Capture the cell that displays the provided text and extract its (x, y) central coordinate. 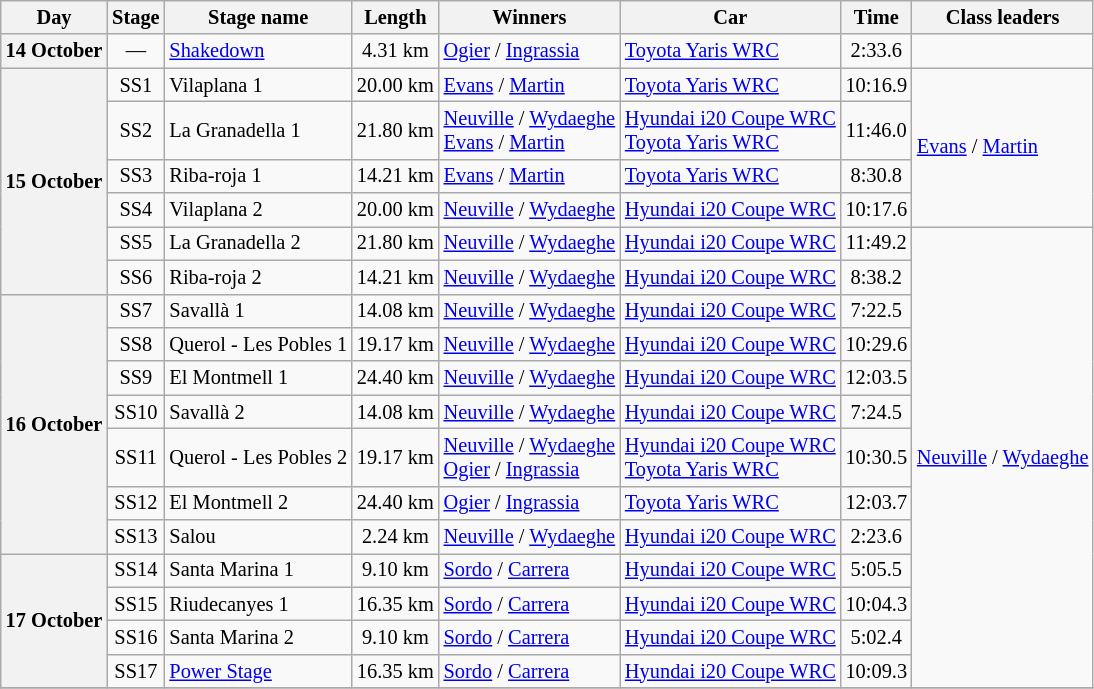
SS4 (136, 210)
Santa Marina 2 (258, 637)
7:22.5 (876, 311)
Car (730, 17)
Time (876, 17)
Riba-roja 2 (258, 277)
Vilaplana 2 (258, 210)
Stage name (258, 17)
5:02.4 (876, 637)
— (136, 51)
15 October (54, 181)
Stage (136, 17)
SS14 (136, 570)
Salou (258, 537)
Vilaplana 1 (258, 85)
La Granadella 2 (258, 243)
Santa Marina 1 (258, 570)
SS9 (136, 378)
10:16.9 (876, 85)
Riudecanyes 1 (258, 604)
10:29.6 (876, 344)
10:09.3 (876, 671)
Querol - Les Pobles 1 (258, 344)
12:03.7 (876, 503)
8:38.2 (876, 277)
10:30.5 (876, 457)
Querol - Les Pobles 2 (258, 457)
4.31 km (396, 51)
17 October (54, 620)
11:46.0 (876, 130)
Shakedown (258, 51)
SS3 (136, 176)
Day (54, 17)
8:30.8 (876, 176)
SS12 (136, 503)
Winners (530, 17)
La Granadella 1 (258, 130)
12:03.5 (876, 378)
16 October (54, 424)
7:24.5 (876, 412)
2:23.6 (876, 537)
SS10 (136, 412)
SS8 (136, 344)
Class leaders (1002, 17)
SS13 (136, 537)
5:05.5 (876, 570)
SS2 (136, 130)
Neuville / WydaegheOgier / Ingrassia (530, 457)
SS5 (136, 243)
SS16 (136, 637)
Savallà 1 (258, 311)
SS6 (136, 277)
Neuville / WydaegheEvans / Martin (530, 130)
10:04.3 (876, 604)
SS17 (136, 671)
10:17.6 (876, 210)
SS15 (136, 604)
Savallà 2 (258, 412)
Riba-roja 1 (258, 176)
14 October (54, 51)
SS11 (136, 457)
SS1 (136, 85)
Length (396, 17)
2.24 km (396, 537)
Power Stage (258, 671)
11:49.2 (876, 243)
SS7 (136, 311)
2:33.6 (876, 51)
El Montmell 2 (258, 503)
El Montmell 1 (258, 378)
